Extract the [X, Y] coordinate from the center of the cell holding the provided text.  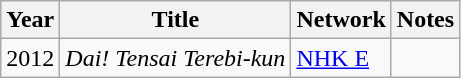
Year [30, 20]
Network [341, 20]
Title [176, 20]
Dai! Tensai Terebi-kun [176, 58]
NHK E [341, 58]
Notes [425, 20]
2012 [30, 58]
